Determine the (x, y) coordinate at the center of the cell enclosing the given text.  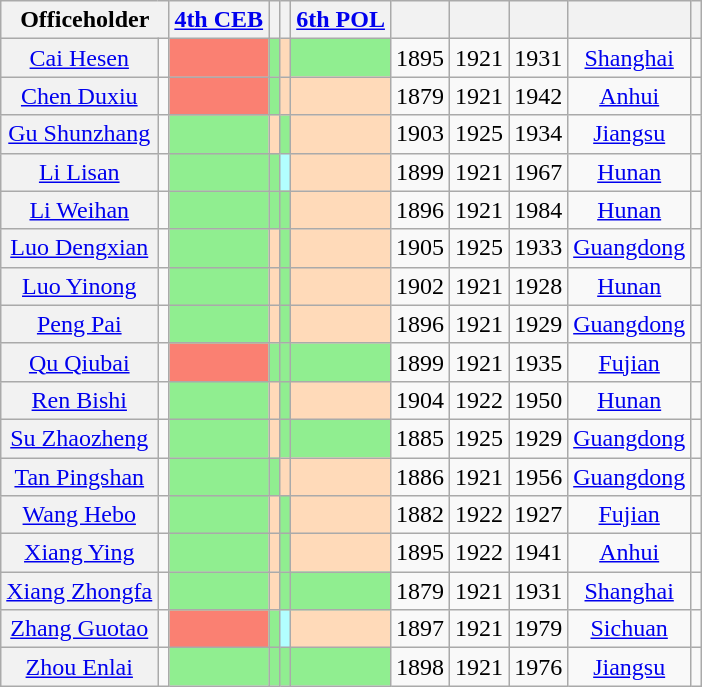
Luo Dengxian (80, 248)
Xiang Zhongfa (80, 591)
4th CEB (219, 20)
1942 (538, 96)
Su Zhaozheng (80, 438)
Ren Bishi (80, 400)
1897 (420, 629)
Chen Duxiu (80, 96)
1898 (420, 667)
1935 (538, 362)
Wang Hebo (80, 515)
Peng Pai (80, 324)
Li Lisan (80, 172)
Qu Qiubai (80, 362)
1950 (538, 400)
1903 (420, 134)
Tan Pingshan (80, 477)
1886 (420, 477)
Xiang Ying (80, 553)
1967 (538, 172)
Gu Shunzhang (80, 134)
1905 (420, 248)
1941 (538, 553)
Officeholder (85, 20)
1882 (420, 515)
1984 (538, 210)
1979 (538, 629)
1928 (538, 286)
Zhang Guotao (80, 629)
1902 (420, 286)
1976 (538, 667)
1956 (538, 477)
6th POL (341, 20)
Sichuan (630, 629)
Cai Hesen (80, 58)
1934 (538, 134)
1927 (538, 515)
1904 (420, 400)
1885 (420, 438)
1933 (538, 248)
Li Weihan (80, 210)
Zhou Enlai (80, 667)
Luo Yinong (80, 286)
